Determine the [X, Y] coordinate at the center of the cell enclosing the given text.  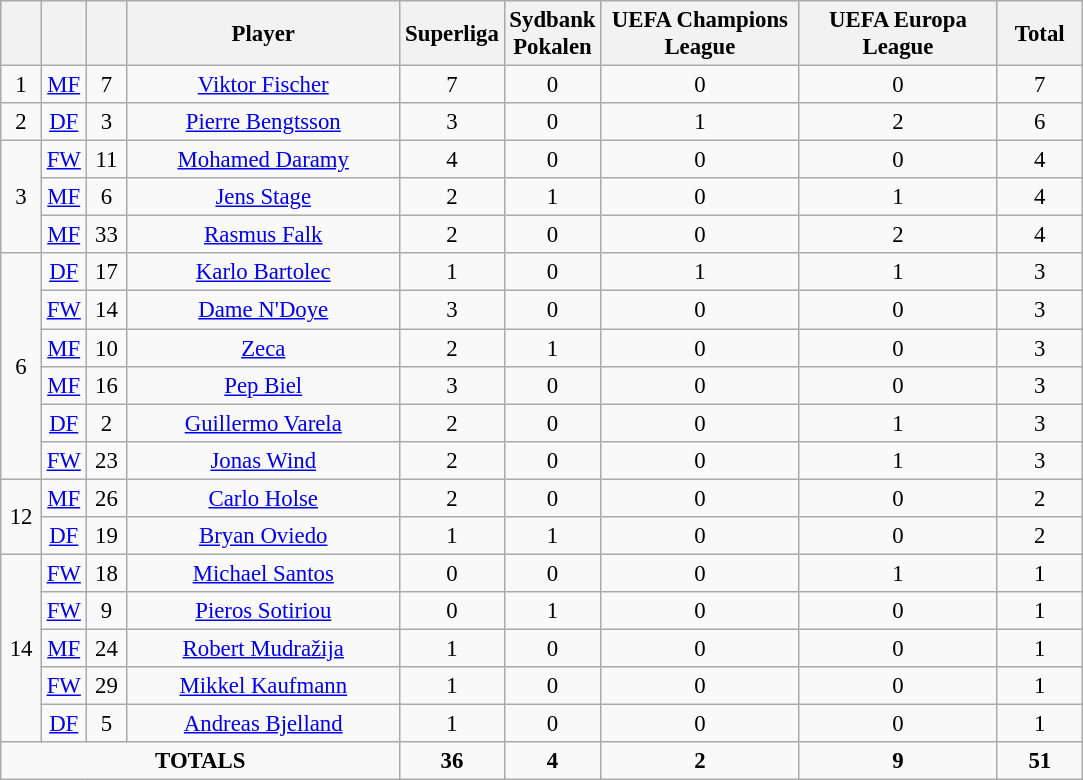
Pieros Sotiriou [264, 611]
Andreas Bjelland [264, 724]
18 [106, 573]
10 [106, 348]
Jonas Wind [264, 460]
Zeca [264, 348]
Rasmus Falk [264, 235]
11 [106, 160]
12 [22, 516]
5 [106, 724]
24 [106, 648]
Robert Mudražija [264, 648]
Sydbank Pokalen [552, 34]
Superliga [452, 34]
UEFA Europa League [898, 34]
16 [106, 385]
36 [452, 761]
Carlo Holse [264, 498]
17 [106, 273]
Karlo Bartolec [264, 273]
19 [106, 536]
Total [1040, 34]
Pierre Bengtsson [264, 122]
29 [106, 686]
33 [106, 235]
UEFA Champions League [700, 34]
TOTALS [200, 761]
Dame N'Doye [264, 310]
51 [1040, 761]
Mikkel Kaufmann [264, 686]
23 [106, 460]
Bryan Oviedo [264, 536]
Player [264, 34]
Jens Stage [264, 197]
Michael Santos [264, 573]
Viktor Fischer [264, 85]
Guillermo Varela [264, 423]
Pep Biel [264, 385]
26 [106, 498]
Mohamed Daramy [264, 160]
